Locate the cell with the specified text and output its [X, Y] center coordinate. 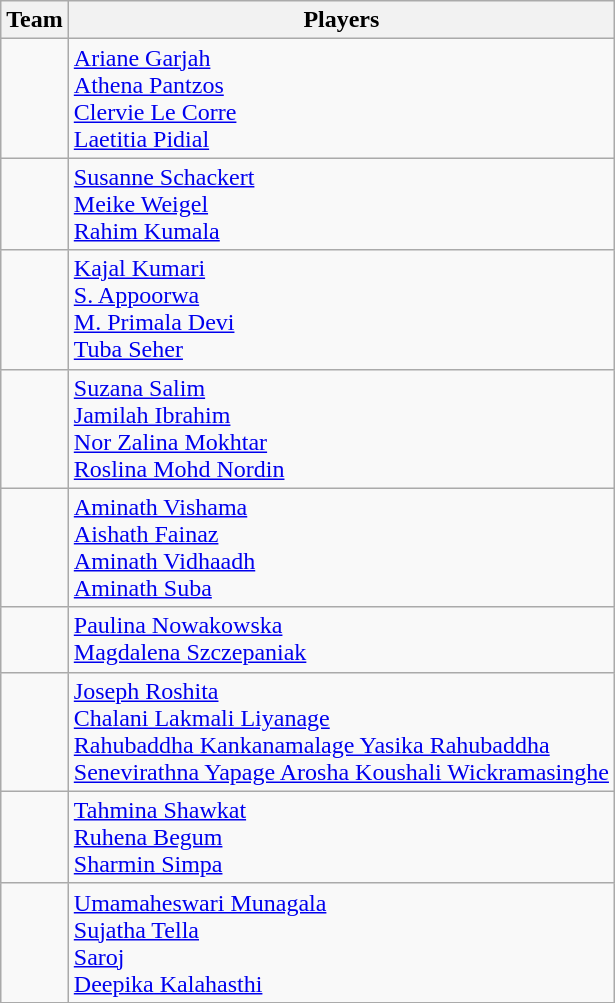
Players [341, 20]
Ariane GarjahAthena PantzosClervie Le CorreLaetitia Pidial [341, 98]
Susanne SchackertMeike WeigelRahim Kumala [341, 204]
Paulina NowakowskaMagdalena Szczepaniak [341, 640]
Aminath VishamaAishath FainazAminath VidhaadhAminath Suba [341, 548]
Umamaheswari MunagalaSujatha TellaSarojDeepika Kalahasthi [341, 942]
Tahmina ShawkatRuhena BegumSharmin Simpa [341, 837]
Suzana SalimJamilah IbrahimNor Zalina MokhtarRoslina Mohd Nordin [341, 428]
Team [35, 20]
Joseph RoshitaChalani Lakmali LiyanageRahubaddha Kankanamalage Yasika RahubaddhaSenevirathna Yapage Arosha Koushali Wickramasinghe [341, 732]
Kajal KumariS. AppoorwaM. Primala DeviTuba Seher [341, 310]
